Find where the given text appears and provide that cell's center as [X, Y] coordinate. 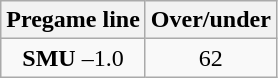
62 [210, 58]
Over/under [210, 20]
Pregame line [74, 20]
SMU –1.0 [74, 58]
